Capture the cell that displays the provided text and extract its [x, y] central coordinate. 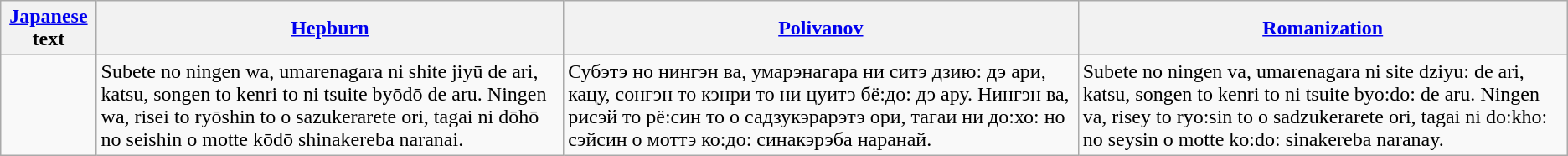
Romanization [1323, 29]
Japanese text [49, 29]
Polivanov [821, 29]
Hepburn [330, 29]
